Capture the cell that displays the provided text and extract its [x, y] central coordinate. 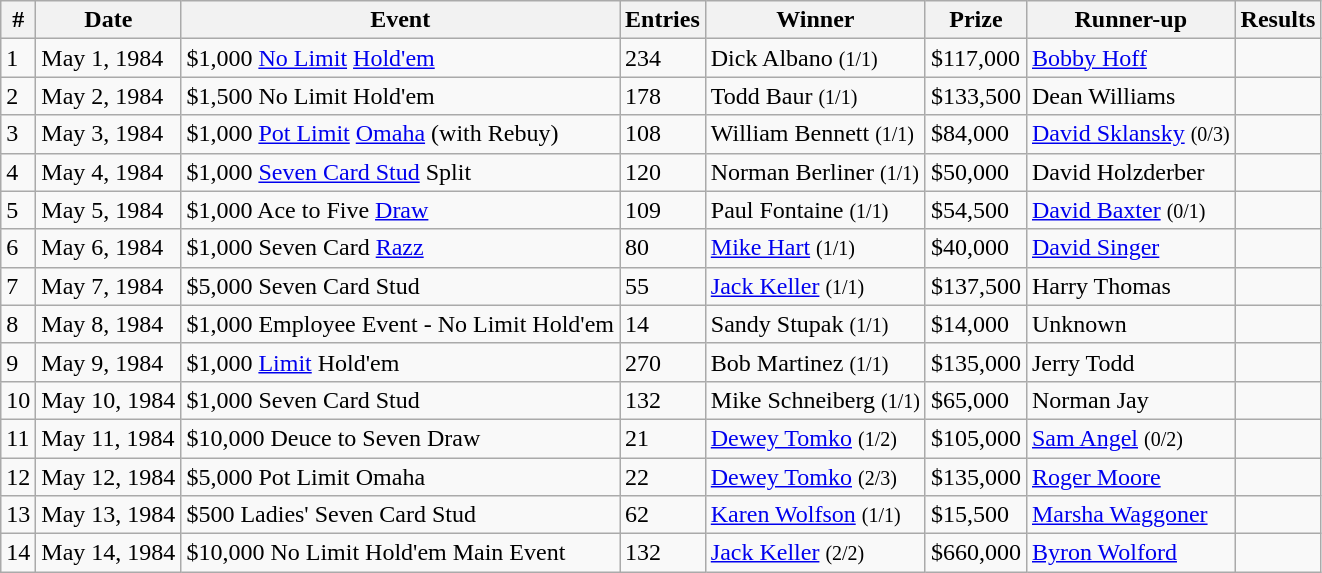
$500 Ladies' Seven Card Stud [400, 515]
6 [18, 248]
Byron Wolford [1130, 553]
5 [18, 210]
Jerry Todd [1130, 362]
David Sklansky (0/3) [1130, 134]
12 [18, 477]
$117,000 [976, 58]
May 14, 1984 [108, 553]
Prize [976, 20]
Dewey Tomko (2/3) [815, 477]
$5,000 Seven Card Stud [400, 286]
9 [18, 362]
270 [663, 362]
$137,500 [976, 286]
Bobby Hoff [1130, 58]
Jack Keller (2/2) [815, 553]
120 [663, 172]
55 [663, 286]
David Baxter (0/1) [1130, 210]
Norman Jay [1130, 400]
$1,000 Employee Event - No Limit Hold'em [400, 324]
Roger Moore [1130, 477]
David Holzderber [1130, 172]
80 [663, 248]
May 5, 1984 [108, 210]
$14,000 [976, 324]
Bob Martinez (1/1) [815, 362]
$105,000 [976, 438]
William Bennett (1/1) [815, 134]
13 [18, 515]
7 [18, 286]
May 11, 1984 [108, 438]
$1,000 Seven Card Stud [400, 400]
Date [108, 20]
$133,500 [976, 96]
May 1, 1984 [108, 58]
Event [400, 20]
May 7, 1984 [108, 286]
Marsha Waggoner [1130, 515]
$50,000 [976, 172]
Sandy Stupak (1/1) [815, 324]
$15,500 [976, 515]
Jack Keller (1/1) [815, 286]
$660,000 [976, 553]
May 10, 1984 [108, 400]
Mike Schneiberg (1/1) [815, 400]
May 6, 1984 [108, 248]
10 [18, 400]
$10,000 No Limit Hold'em Main Event [400, 553]
$84,000 [976, 134]
$1,000 Pot Limit Omaha (with Rebuy) [400, 134]
# [18, 20]
21 [663, 438]
Todd Baur (1/1) [815, 96]
May 13, 1984 [108, 515]
1 [18, 58]
Results [1278, 20]
May 3, 1984 [108, 134]
May 12, 1984 [108, 477]
May 2, 1984 [108, 96]
178 [663, 96]
234 [663, 58]
$1,500 No Limit Hold'em [400, 96]
$1,000 Seven Card Razz [400, 248]
May 4, 1984 [108, 172]
Norman Berliner (1/1) [815, 172]
Sam Angel (0/2) [1130, 438]
109 [663, 210]
Entries [663, 20]
Dick Albano (1/1) [815, 58]
3 [18, 134]
$1,000 Ace to Five Draw [400, 210]
11 [18, 438]
Harry Thomas [1130, 286]
Dewey Tomko (1/2) [815, 438]
David Singer [1130, 248]
$1,000 Seven Card Stud Split [400, 172]
62 [663, 515]
8 [18, 324]
108 [663, 134]
$40,000 [976, 248]
$54,500 [976, 210]
Winner [815, 20]
22 [663, 477]
Runner-up [1130, 20]
$10,000 Deuce to Seven Draw [400, 438]
$65,000 [976, 400]
May 9, 1984 [108, 362]
Dean Williams [1130, 96]
Unknown [1130, 324]
Karen Wolfson (1/1) [815, 515]
$1,000 Limit Hold'em [400, 362]
2 [18, 96]
Mike Hart (1/1) [815, 248]
4 [18, 172]
$1,000 No Limit Hold'em [400, 58]
May 8, 1984 [108, 324]
$5,000 Pot Limit Omaha [400, 477]
Paul Fontaine (1/1) [815, 210]
